Return (x, y) of the center of cell containing provided text 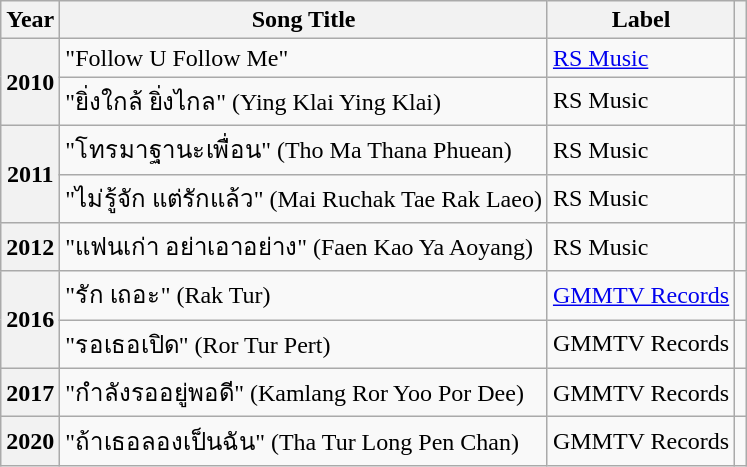
2017 (30, 392)
"รอเธอเปิด" (Ror Tur Pert) (304, 344)
2012 (30, 248)
"โทรมาฐานะเพื่อน" (Tho Ma Thana Phuean) (304, 150)
"ไม่รู้จัก แต่รักแล้ว" (Mai Ruchak Tae Rak Laeo) (304, 198)
"กำลังรออยู่พอดี" (Kamlang Ror Yoo Por Dee) (304, 392)
Song Title (304, 20)
2011 (30, 174)
"รัก เถอะ" (Rak Tur) (304, 296)
"Follow U Follow Me" (304, 58)
Label (640, 20)
2016 (30, 320)
"ถ้าเธอลองเป็นฉัน" (Tha Tur Long Pen Chan) (304, 442)
"แฟนเก่า อย่าเอาอย่าง" (Faen Kao Ya Aoyang) (304, 248)
2010 (30, 82)
2020 (30, 442)
Year (30, 20)
"ยิ่งใกล้ ยิ่งไกล" (Ying Klai Ying Klai) (304, 102)
